For the text-containing cell, return its midpoint in [x, y] coordinate format. 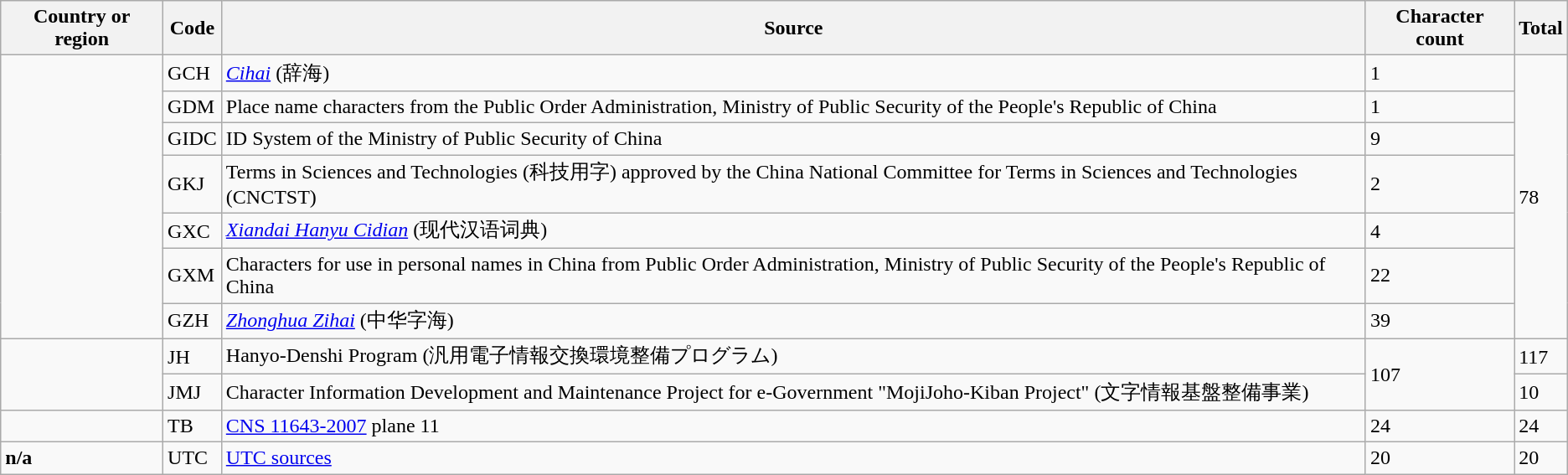
CNS 11643-2007 plane 11 [793, 426]
Code [193, 28]
4 [1439, 231]
UTC sources [793, 457]
GIDC [193, 138]
GXC [193, 231]
Place name characters from the Public Order Administration, Ministry of Public Security of the People's Republic of China [793, 106]
GCH [193, 74]
107 [1439, 374]
9 [1439, 138]
JH [193, 357]
n/a [82, 457]
GDM [193, 106]
Total [1541, 28]
2 [1439, 183]
Country or region [82, 28]
UTC [193, 457]
Hanyo-Denshi Program (汎用電子情報交換環境整備プログラム) [793, 357]
22 [1439, 276]
JMJ [193, 392]
ID System of the Ministry of Public Security of China [793, 138]
Xiandai Hanyu Cidian (现代汉语词典) [793, 231]
Cihai (辞海) [793, 74]
78 [1541, 197]
Character count [1439, 28]
Source [793, 28]
39 [1439, 322]
Characters for use in personal names in China from Public Order Administration, Ministry of Public Security of the People's Republic of China [793, 276]
Character Information Development and Maintenance Project for e-Government "MojiJoho-Kiban Project" (文字情報基盤整備事業) [793, 392]
Terms in Sciences and Technologies (科技用字) approved by the China National Committee for Terms in Sciences and Technologies (CNCTST) [793, 183]
TB [193, 426]
Zhonghua Zihai (中华字海) [793, 322]
117 [1541, 357]
GZH [193, 322]
GXM [193, 276]
GKJ [193, 183]
10 [1541, 392]
